Scan for the cell matching the given text and deliver its (x, y) coordinate at center. 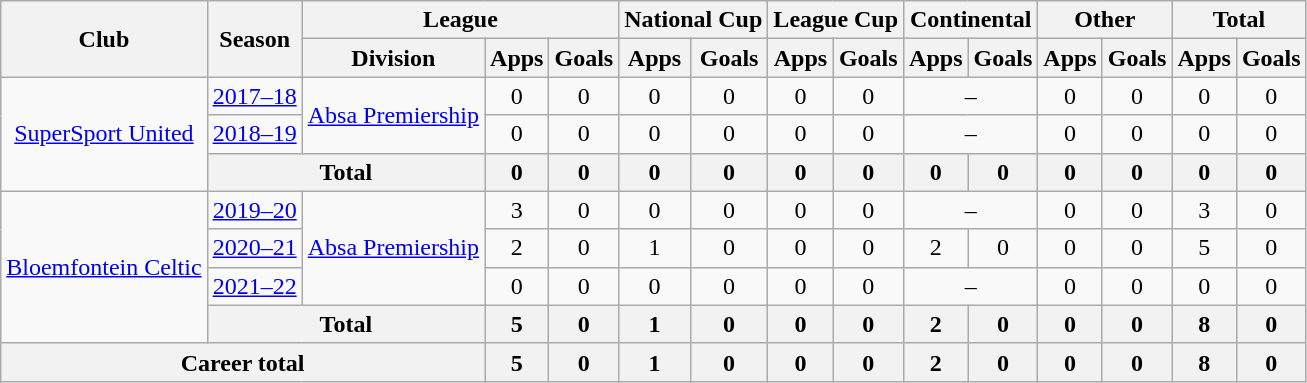
2019–20 (254, 210)
Other (1105, 20)
Career total (243, 362)
Bloemfontein Celtic (104, 267)
2020–21 (254, 248)
Continental (971, 20)
2018–19 (254, 134)
League (460, 20)
Club (104, 39)
National Cup (694, 20)
2021–22 (254, 286)
Season (254, 39)
SuperSport United (104, 134)
Division (393, 58)
2017–18 (254, 96)
League Cup (836, 20)
